Determine the (X, Y) coordinate at the center of the cell enclosing the given text.  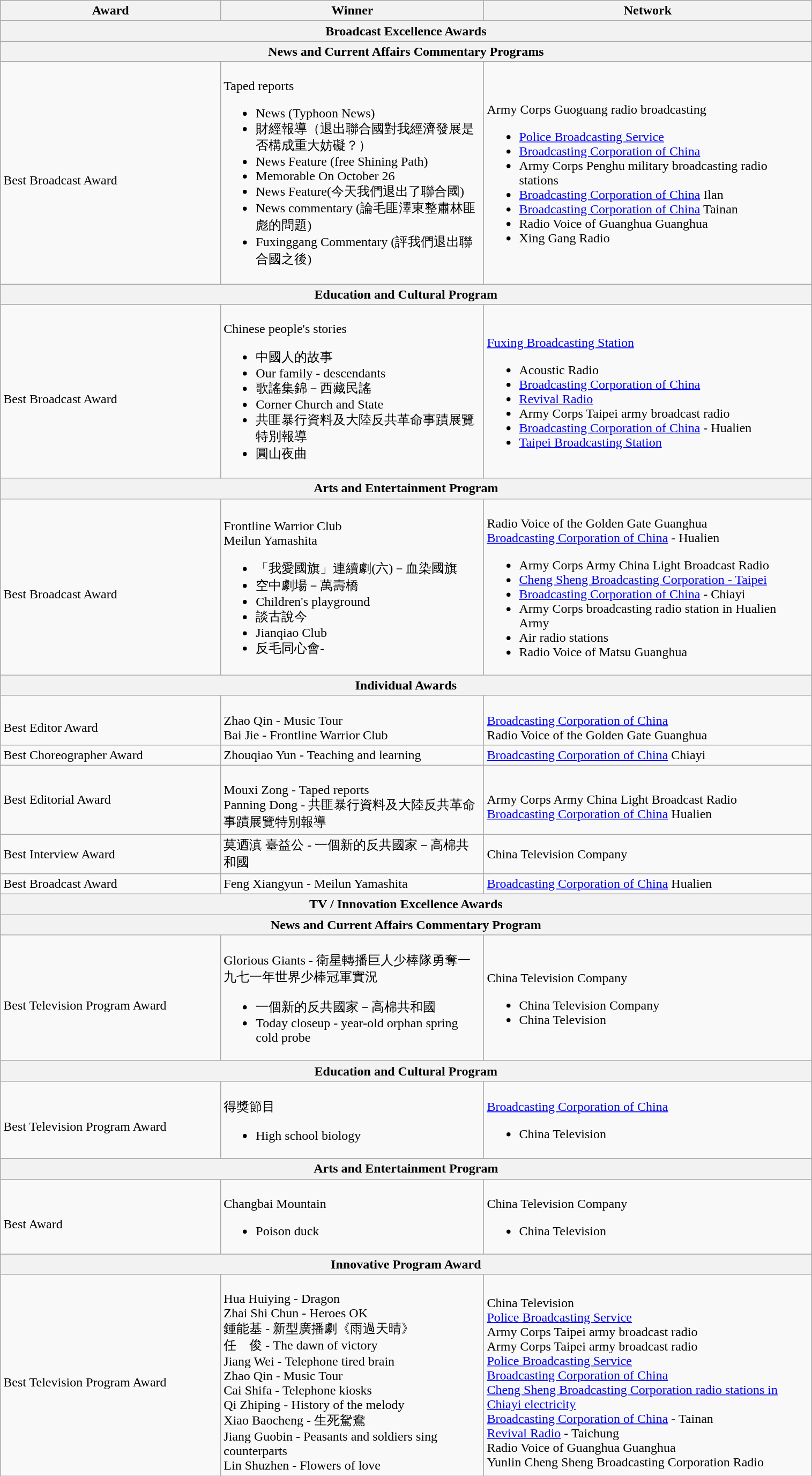
得獎節目High school biology (353, 1119)
China Television CompanyChina Television (647, 1217)
News and Current Affairs Commentary Program (406, 925)
Best Editorial Award (110, 799)
Army Corps Army China Light Broadcast Radio Broadcasting Corporation of China Hualien (647, 799)
Best Editor Award (110, 720)
Best Interview Award (110, 854)
莫迺滇 臺益公 - 一個新的反共國家－高棉共和國 (353, 854)
Chinese people's stories中國人的故事Our family - descendants歌謠集錦－西藏民謠Corner Church and State共匪暴行資料及大陸反共革命事蹟展覽特別報導圓山夜曲 (353, 391)
Best Award (110, 1217)
Glorious Giants - 衛星轉播巨人少棒隊勇奪一九七一年世界少棒冠軍實況一個新的反共國家－高棉共和國Today closeup - year-old orphan spring cold probe (353, 998)
Broadcasting Corporation of China Radio Voice of the Golden Gate Guanghua (647, 720)
Frontline Warrior Club Meilun Yamashita「我愛國旗」連續劇(六)－血染國旗空中劇場－萬壽橋Children's playground談古說今Jianqiao Club反毛同心會- (353, 587)
China Television CompanyChina Television CompanyChina Television (647, 998)
Feng Xiangyun - Meilun Yamashita (353, 884)
Broadcasting Corporation of China Chiayi (647, 755)
China Television Company (647, 854)
Broadcast Excellence Awards (406, 31)
Zhouqiao Yun - Teaching and learning (353, 755)
News and Current Affairs Commentary Programs (406, 51)
Broadcasting Corporation of China Hualien (647, 884)
Network (647, 11)
Winner (353, 11)
Innovative Program Award (406, 1264)
Award (110, 11)
Zhao Qin - Music Tour Bai Jie - Frontline Warrior Club (353, 720)
Individual Awards (406, 685)
Mouxi Zong - Taped reports Panning Dong - 共匪暴行資料及大陸反共革命事蹟展覽特別報導 (353, 799)
Best Choreographer Award (110, 755)
Broadcasting Corporation of ChinaChina Television (647, 1119)
TV / Innovation Excellence Awards (406, 904)
Changbai MountainPoison duck (353, 1217)
